Locate the cell with the specified text and output its (x, y) center coordinate. 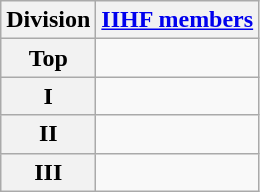
Division (48, 20)
III (48, 172)
I (48, 96)
Top (48, 58)
II (48, 134)
IIHF members (178, 20)
